Find where the given text appears and provide that cell's center as (x, y) coordinate. 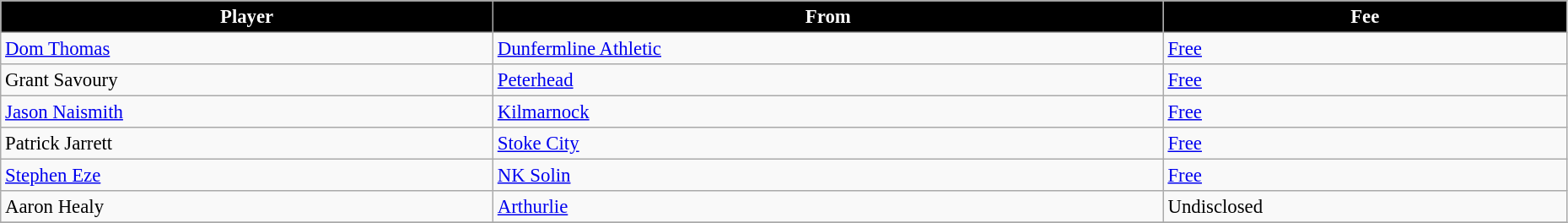
Aaron Healy (247, 207)
From (828, 17)
Stephen Eze (247, 176)
Jason Naismith (247, 112)
Grant Savoury (247, 80)
Stoke City (828, 144)
Kilmarnock (828, 112)
Dom Thomas (247, 49)
Arthurlie (828, 207)
Undisclosed (1365, 207)
Patrick Jarrett (247, 144)
NK Solin (828, 176)
Player (247, 17)
Peterhead (828, 80)
Dunfermline Athletic (828, 49)
Fee (1365, 17)
